Provide the [x, y] coordinate of the cell's center where the given text is located.  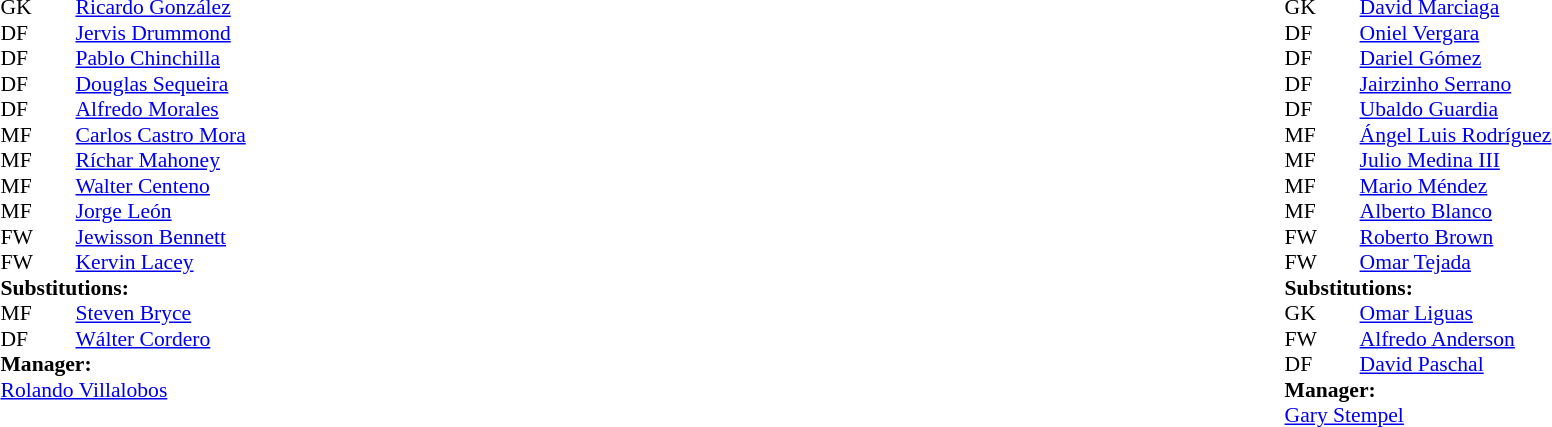
Douglas Sequeira [161, 84]
Mario Méndez [1456, 186]
Roberto Brown [1456, 237]
Jewisson Bennett [161, 237]
Kervin Lacey [161, 263]
Alfredo Anderson [1456, 339]
Steven Bryce [161, 313]
Pablo Chinchilla [161, 59]
Carlos Castro Mora [161, 135]
Jorge León [161, 211]
Jairzinho Serrano [1456, 84]
Omar Liguas [1456, 313]
Julio Medina III [1456, 161]
Ángel Luis Rodríguez [1456, 135]
Omar Tejada [1456, 263]
Oniel Vergara [1456, 33]
Walter Centeno [161, 186]
David Paschal [1456, 365]
Rolando Villalobos [122, 390]
Alberto Blanco [1456, 211]
Ríchar Mahoney [161, 161]
Jervis Drummond [161, 33]
Wálter Cordero [161, 339]
Dariel Gómez [1456, 59]
Alfredo Morales [161, 109]
Ubaldo Guardia [1456, 109]
GK [1304, 313]
